Capture the cell that displays the provided text and extract its (x, y) central coordinate. 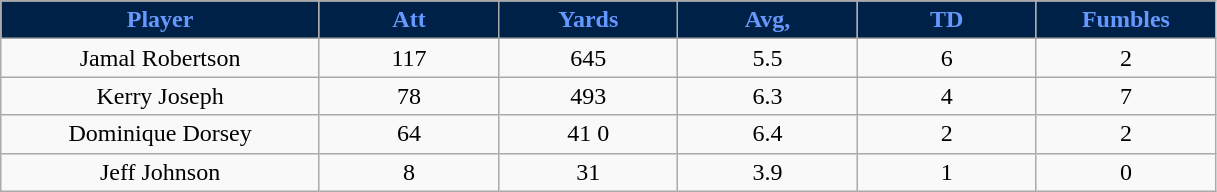
Avg, (768, 20)
Yards (588, 20)
1 (946, 172)
5.5 (768, 58)
7 (1126, 96)
Player (160, 20)
645 (588, 58)
Kerry Joseph (160, 96)
Jeff Johnson (160, 172)
8 (408, 172)
6.4 (768, 134)
117 (408, 58)
41 0 (588, 134)
6 (946, 58)
0 (1126, 172)
3.9 (768, 172)
Jamal Robertson (160, 58)
64 (408, 134)
493 (588, 96)
Att (408, 20)
Dominique Dorsey (160, 134)
Fumbles (1126, 20)
6.3 (768, 96)
78 (408, 96)
4 (946, 96)
31 (588, 172)
TD (946, 20)
